Provide the [x, y] coordinate of the cell's center where the given text is located.  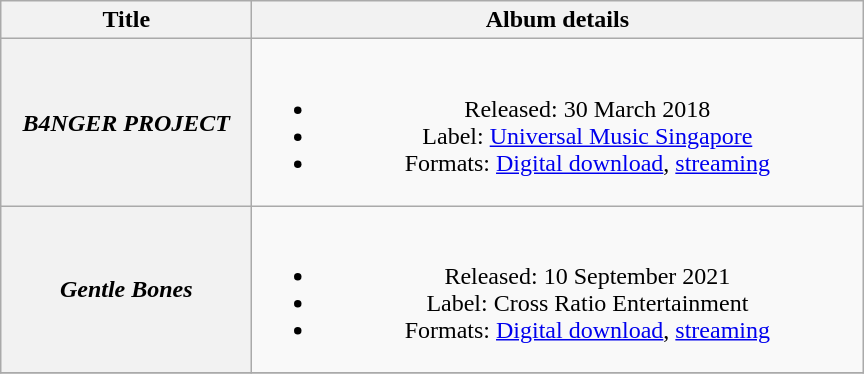
B4NGER PROJECT [126, 122]
Title [126, 20]
Released: 10 September 2021Label: Cross Ratio EntertainmentFormats: Digital download, streaming [558, 290]
Gentle Bones [126, 290]
Released: 30 March 2018Label: Universal Music SingaporeFormats: Digital download, streaming [558, 122]
Album details [558, 20]
